Pinpoint the cell where the given text exists, returning its (X, Y) midpoint coordinate. 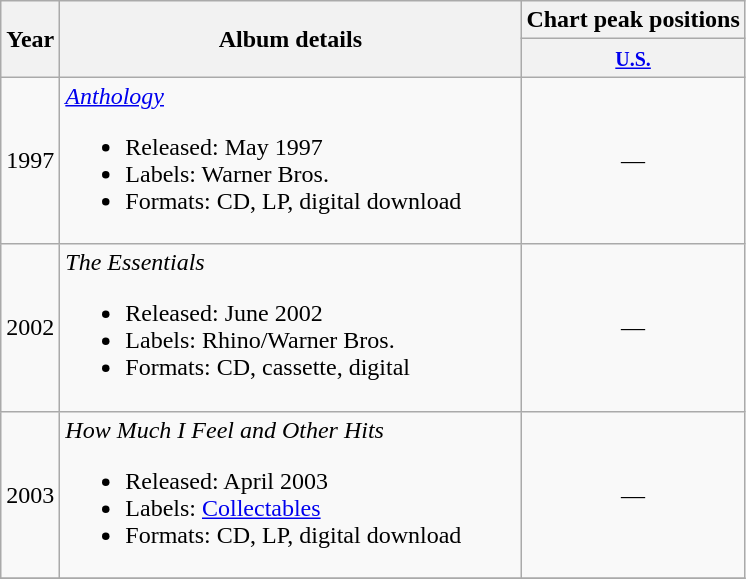
U.S. (633, 58)
2002 (30, 328)
Album details (290, 39)
2003 (30, 494)
Year (30, 39)
The EssentialsReleased: June 2002Labels: Rhino/Warner Bros.Formats: CD, cassette, digital (290, 328)
How Much I Feel and Other HitsReleased: April 2003Labels: CollectablesFormats: CD, LP, digital download (290, 494)
Chart peak positions (633, 20)
AnthologyReleased: May 1997Labels: Warner Bros.Formats: CD, LP, digital download (290, 160)
1997 (30, 160)
